Output the [x, y] coordinate of the center of the cell containing the given text.  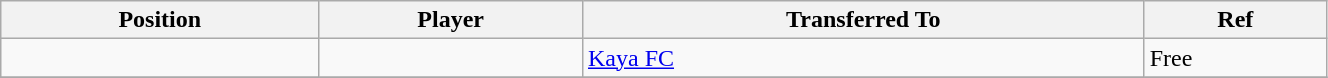
Kaya FC [863, 58]
Transferred To [863, 20]
Player [451, 20]
Ref [1235, 20]
Position [160, 20]
Free [1235, 58]
